From the cell containing the given text, extract its center point as (X, Y) coordinate. 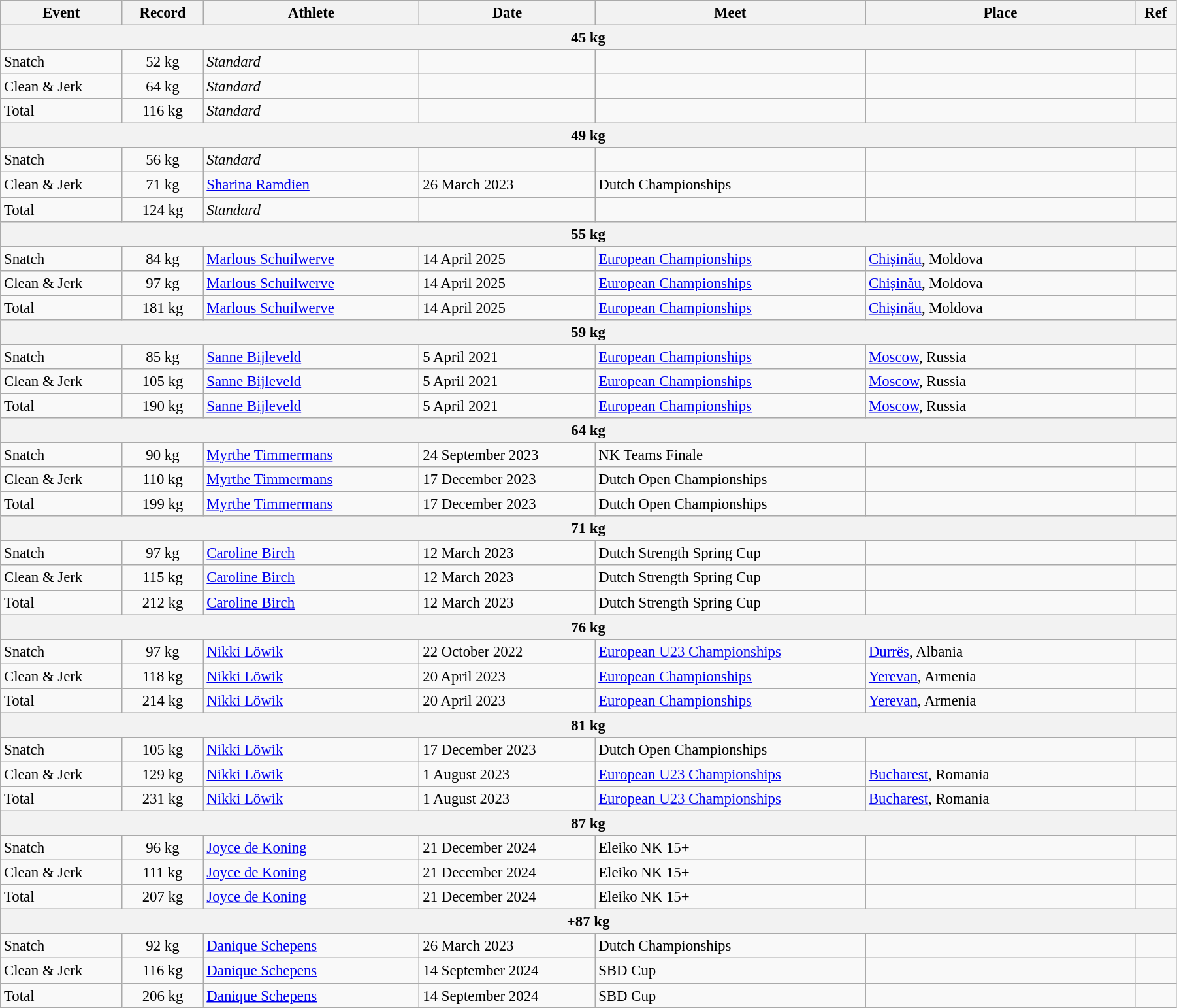
231 kg (163, 799)
181 kg (163, 308)
49 kg (588, 136)
52 kg (163, 62)
45 kg (588, 38)
206 kg (163, 996)
Event (61, 13)
55 kg (588, 234)
Date (507, 13)
Durrës, Albania (1001, 651)
124 kg (163, 210)
115 kg (163, 578)
92 kg (163, 947)
Ref (1155, 13)
Meet (730, 13)
+87 kg (588, 922)
24 September 2023 (507, 455)
199 kg (163, 504)
76 kg (588, 627)
90 kg (163, 455)
59 kg (588, 333)
Athlete (311, 13)
Record (163, 13)
190 kg (163, 406)
212 kg (163, 602)
85 kg (163, 357)
Sharina Ramdien (311, 185)
110 kg (163, 480)
87 kg (588, 824)
214 kg (163, 701)
NK Teams Finale (730, 455)
81 kg (588, 725)
84 kg (163, 259)
22 October 2022 (507, 651)
207 kg (163, 897)
96 kg (163, 848)
56 kg (163, 160)
129 kg (163, 774)
111 kg (163, 873)
118 kg (163, 676)
Place (1001, 13)
